Pinpoint the cell where the given text exists, returning its (X, Y) midpoint coordinate. 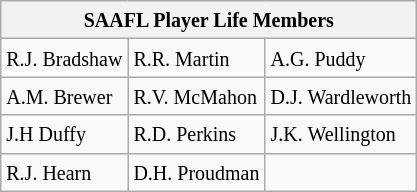
R.R. Martin (196, 58)
R.J. Hearn (64, 172)
J.K. Wellington (341, 134)
R.J. Bradshaw (64, 58)
R.D. Perkins (196, 134)
A.M. Brewer (64, 96)
J.H Duffy (64, 134)
R.V. McMahon (196, 96)
D.J. Wardleworth (341, 96)
SAAFL Player Life Members (209, 20)
A.G. Puddy (341, 58)
D.H. Proudman (196, 172)
